From the cell containing the given text, extract its center point as (x, y) coordinate. 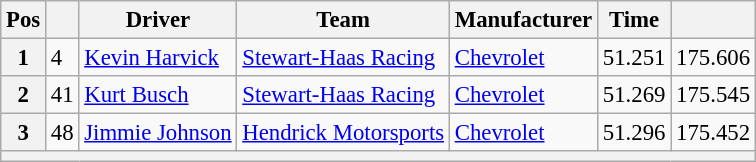
3 (24, 133)
Hendrick Motorsports (343, 133)
48 (62, 133)
51.269 (634, 95)
175.545 (714, 95)
Pos (24, 20)
Manufacturer (523, 20)
175.452 (714, 133)
Kurt Busch (158, 95)
175.606 (714, 58)
2 (24, 95)
Driver (158, 20)
51.251 (634, 58)
41 (62, 95)
Time (634, 20)
Jimmie Johnson (158, 133)
Team (343, 20)
1 (24, 58)
Kevin Harvick (158, 58)
4 (62, 58)
51.296 (634, 133)
